Search for the cell housing the specified text and yield its [x, y] center coordinate. 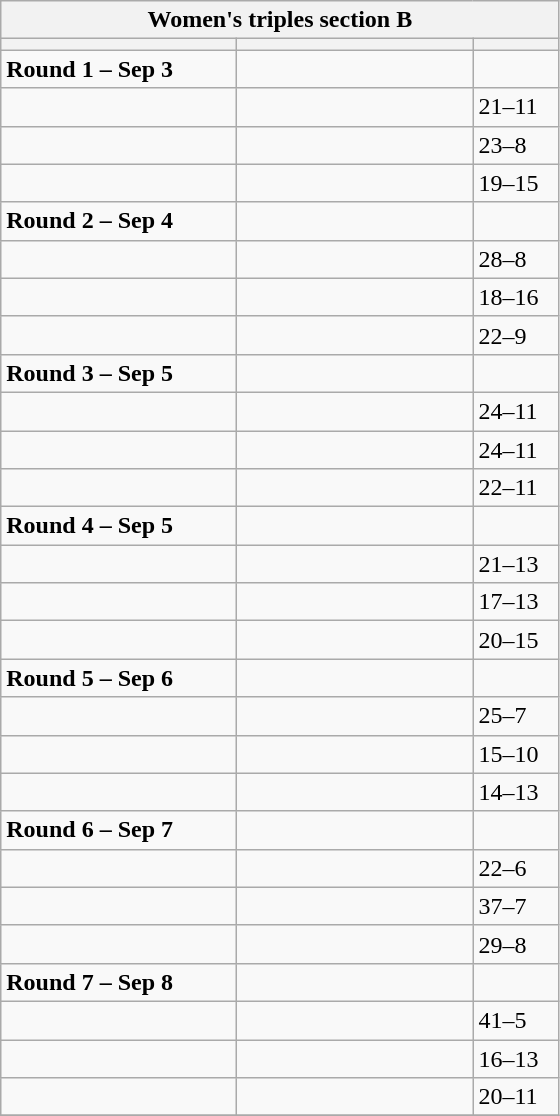
21–11 [516, 107]
16–13 [516, 1059]
22–11 [516, 488]
Round 6 – Sep 7 [119, 830]
20–11 [516, 1097]
Women's triples section B [280, 20]
Round 2 – Sep 4 [119, 221]
Round 4 – Sep 5 [119, 526]
37–7 [516, 906]
19–15 [516, 183]
14–13 [516, 792]
20–15 [516, 640]
41–5 [516, 1020]
Round 3 – Sep 5 [119, 373]
21–13 [516, 564]
Round 5 – Sep 6 [119, 678]
18–16 [516, 297]
23–8 [516, 145]
Round 1 – Sep 3 [119, 69]
Round 7 – Sep 8 [119, 982]
25–7 [516, 716]
29–8 [516, 944]
17–13 [516, 602]
28–8 [516, 259]
15–10 [516, 754]
22–6 [516, 868]
22–9 [516, 335]
